Pinpoint the cell where the given text exists, returning its (x, y) midpoint coordinate. 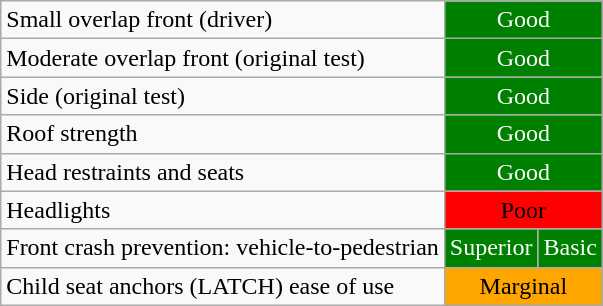
Front crash prevention: vehicle-to-pedestrian (223, 248)
Basic (570, 248)
Marginal (523, 286)
Moderate overlap front (original test) (223, 58)
Headlights (223, 210)
Poor (523, 210)
Superior (491, 248)
Child seat anchors (LATCH) ease of use (223, 286)
Side (original test) (223, 96)
Small overlap front (driver) (223, 20)
Roof strength (223, 134)
Head restraints and seats (223, 172)
